From the cell containing the given text, extract its center point as [x, y] coordinate. 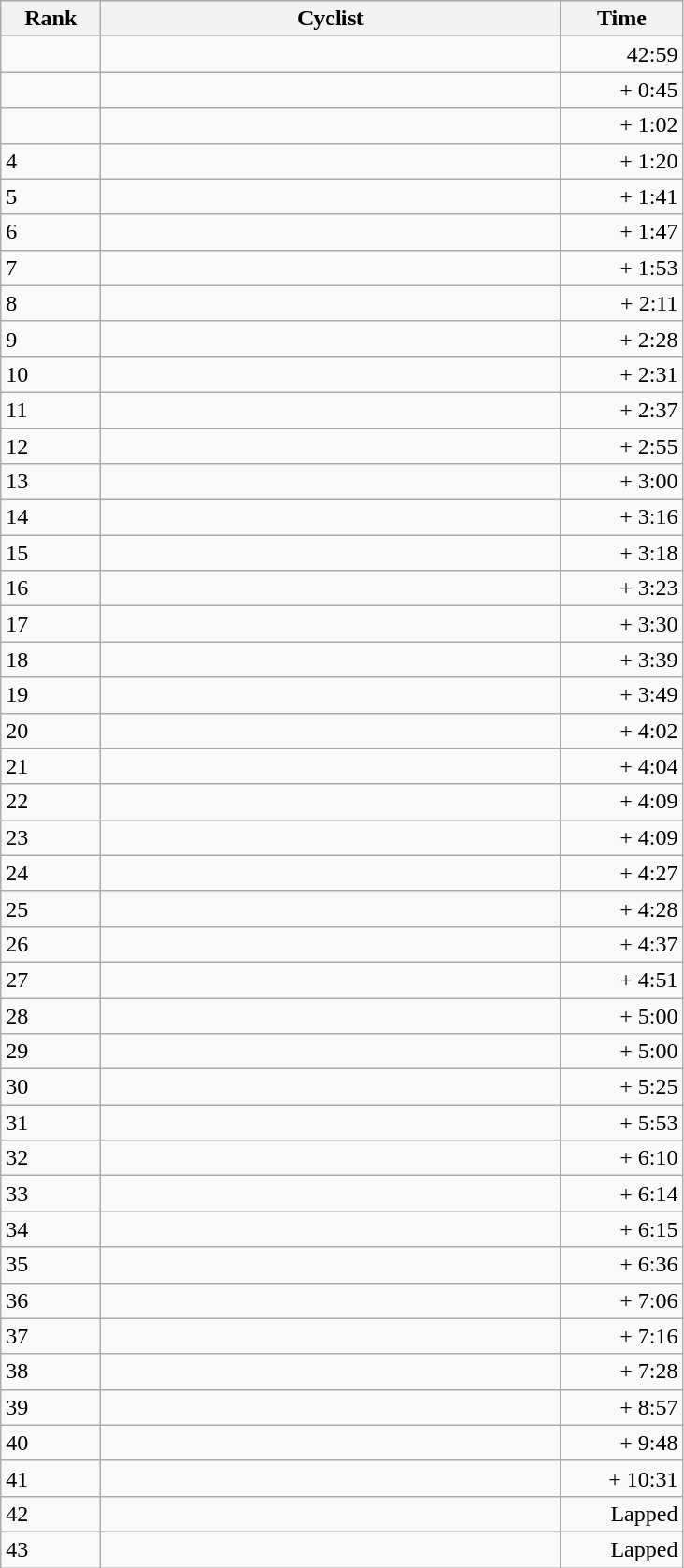
25 [51, 908]
43 [51, 1549]
4 [51, 161]
+ 4:27 [621, 873]
7 [51, 268]
11 [51, 410]
40 [51, 1443]
+ 6:36 [621, 1265]
29 [51, 1052]
21 [51, 766]
37 [51, 1336]
+ 10:31 [621, 1478]
18 [51, 660]
+ 1:47 [621, 232]
24 [51, 873]
27 [51, 980]
+ 8:57 [621, 1407]
+ 3:30 [621, 624]
+ 9:48 [621, 1443]
42:59 [621, 54]
34 [51, 1229]
22 [51, 802]
9 [51, 339]
+ 1:02 [621, 125]
+ 3:00 [621, 482]
+ 2:55 [621, 446]
6 [51, 232]
Cyclist [331, 19]
+ 1:53 [621, 268]
+ 6:15 [621, 1229]
+ 5:53 [621, 1123]
+ 7:06 [621, 1300]
14 [51, 517]
13 [51, 482]
+ 1:41 [621, 196]
+ 2:37 [621, 410]
+ 3:39 [621, 660]
35 [51, 1265]
+ 1:20 [621, 161]
26 [51, 944]
28 [51, 1015]
31 [51, 1123]
36 [51, 1300]
23 [51, 837]
15 [51, 553]
+ 4:02 [621, 731]
+ 2:28 [621, 339]
42 [51, 1514]
+ 4:04 [621, 766]
Rank [51, 19]
+ 2:11 [621, 303]
+ 6:10 [621, 1158]
17 [51, 624]
33 [51, 1194]
39 [51, 1407]
+ 7:16 [621, 1336]
+ 7:28 [621, 1372]
8 [51, 303]
16 [51, 588]
+ 3:23 [621, 588]
+ 4:28 [621, 908]
10 [51, 374]
20 [51, 731]
+ 3:16 [621, 517]
+ 2:31 [621, 374]
+ 6:14 [621, 1194]
5 [51, 196]
12 [51, 446]
+ 0:45 [621, 90]
19 [51, 695]
38 [51, 1372]
+ 3:18 [621, 553]
+ 5:25 [621, 1087]
+ 3:49 [621, 695]
41 [51, 1478]
Time [621, 19]
+ 4:37 [621, 944]
32 [51, 1158]
+ 4:51 [621, 980]
30 [51, 1087]
